From the cell containing the given text, extract its center point as [X, Y] coordinate. 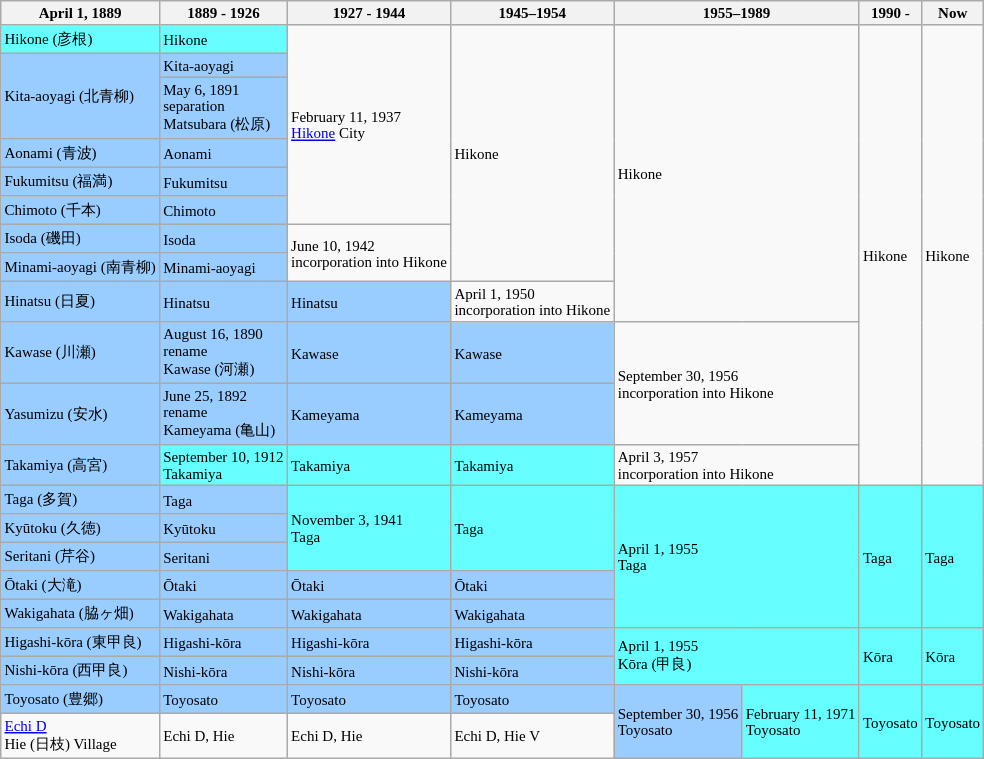
Yasumizu (安水) [80, 414]
Chimoto (千本) [80, 210]
1889 - 1926 [223, 13]
September 10, 1912Takamiya [223, 465]
Aonami (青波) [80, 153]
Kyūtoku [223, 528]
Kita-aoyagi (北青柳) [80, 96]
Echi D, Hie V [532, 736]
Seritani [223, 556]
Taga (多賀) [80, 499]
Ōtaki (大滝) [80, 585]
November 3, 1941Taga [368, 528]
Aonami [223, 153]
Isoda [223, 238]
Kawase (川瀬) [80, 353]
1990 - [890, 13]
1955–1989 [736, 13]
Minami-aoyagi [223, 267]
June 25, 1892renameKameyama (亀山) [223, 414]
Hinatsu (日夏) [80, 301]
April 3, 1957incorporation into Hikone [736, 465]
Nishi-kōra (西甲良) [80, 670]
1945–1954 [532, 13]
Takamiya (高宮) [80, 465]
Chimoto [223, 210]
Higashi-kōra (東甲良) [80, 642]
April 1, 1889 [80, 13]
February 11, 1937Hikone City [368, 125]
Now [953, 13]
Fukumitsu [223, 181]
August 16, 1890renameKawase (河瀬) [223, 353]
February 11, 1971Toyosato [800, 722]
April 1, 1955Kōra (甲良) [736, 656]
1927 - 1944 [368, 13]
May 6, 1891separationMatsubara (松原) [223, 108]
September 30, 1956Toyosato [678, 722]
April 1, 1950incorporation into Hikone [532, 301]
Isoda (磯田) [80, 238]
Toyosato (豊郷) [80, 699]
April 1, 1955Taga [736, 556]
June 10, 1942incorporation into Hikone [368, 252]
September 30, 1956incorporation into Hikone [736, 384]
Wakigahata (脇ヶ畑) [80, 613]
Fukumitsu (福満) [80, 181]
Kyūtoku (久徳) [80, 528]
Echi DHie (日枝) Village [80, 736]
Hikone (彦根) [80, 39]
Minami-aoyagi (南青柳) [80, 267]
Seritani (芹谷) [80, 556]
Kita-aoyagi [223, 65]
